Search for the cell housing the specified text and yield its (x, y) center coordinate. 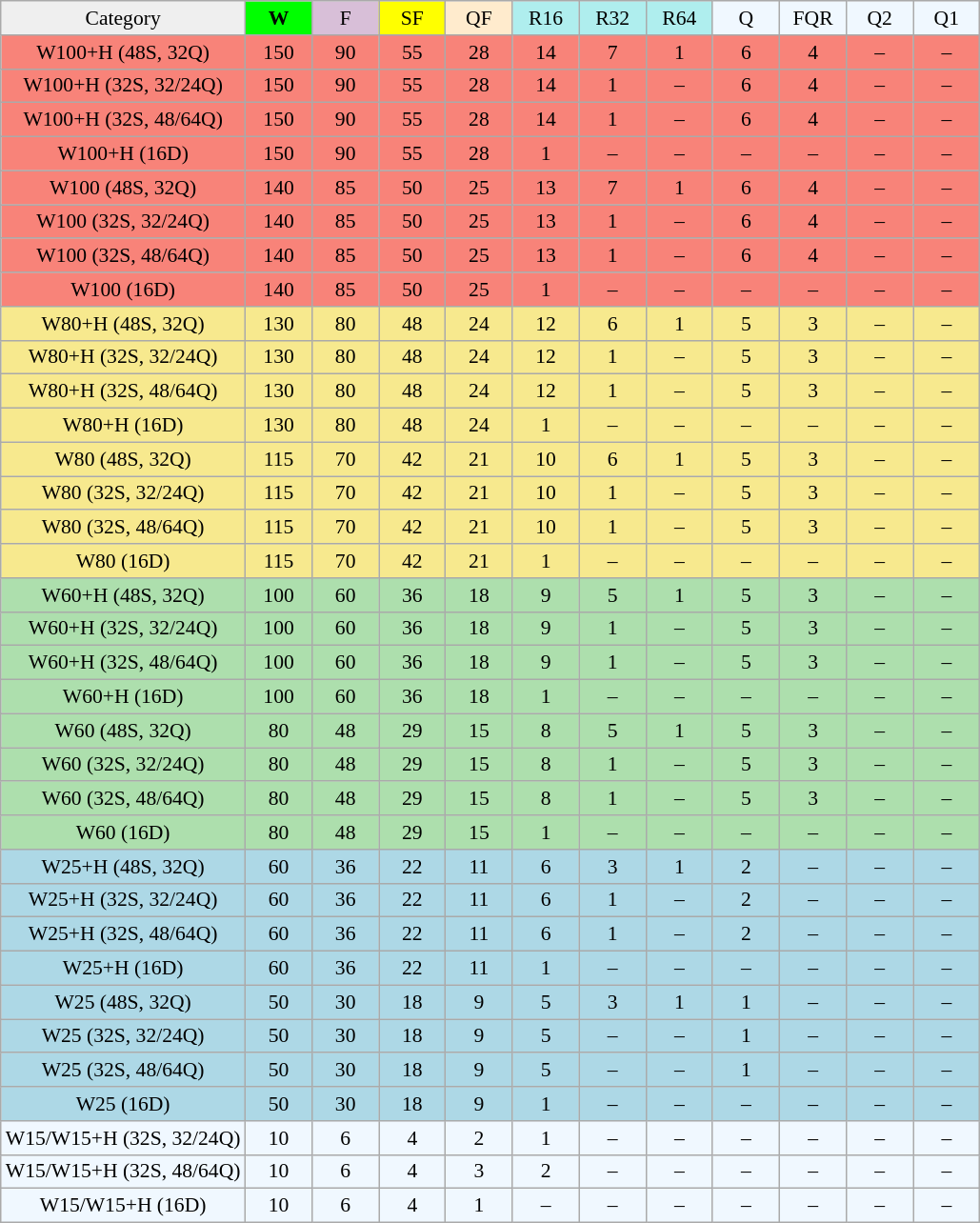
W100 (32S, 48/64Q) (124, 256)
W100 (48S, 32Q) (124, 188)
W100+H (48S, 32Q) (124, 52)
F (346, 18)
Q (746, 18)
W60+H (32S, 32/24Q) (124, 629)
W80+H (16D) (124, 426)
W80 (32S, 32/24Q) (124, 493)
W60+H (48S, 32Q) (124, 595)
W15/W15+H (32S, 32/24Q) (124, 1138)
W15/W15+H (32S, 48/64Q) (124, 1172)
W60+H (32S, 48/64Q) (124, 663)
W60 (32S, 48/64Q) (124, 799)
R32 (612, 18)
W60 (48S, 32Q) (124, 731)
W25 (16D) (124, 1104)
W60 (16D) (124, 832)
W80 (48S, 32Q) (124, 459)
W25+H (16D) (124, 969)
W60+H (16D) (124, 697)
W100+H (16D) (124, 154)
Q2 (880, 18)
R64 (679, 18)
FQR (812, 18)
W25+H (48S, 32Q) (124, 867)
W (278, 18)
Q1 (947, 18)
W80+H (48S, 32Q) (124, 324)
W100 (16D) (124, 290)
W15/W15+H (16D) (124, 1206)
W25+H (32S, 32/24Q) (124, 900)
SF (412, 18)
W25 (48S, 32Q) (124, 1002)
QF (479, 18)
W100+H (32S, 32/24Q) (124, 86)
Category (124, 18)
W80+H (32S, 48/64Q) (124, 391)
W25 (32S, 48/64Q) (124, 1071)
W100 (32S, 32/24Q) (124, 222)
W80 (32S, 48/64Q) (124, 528)
W25 (32S, 32/24Q) (124, 1036)
W80 (16D) (124, 561)
R16 (546, 18)
W25+H (32S, 48/64Q) (124, 934)
W80+H (32S, 32/24Q) (124, 357)
W100+H (32S, 48/64Q) (124, 120)
W60 (32S, 32/24Q) (124, 765)
